Provide the [x, y] coordinate of the cell's center where the given text is located.  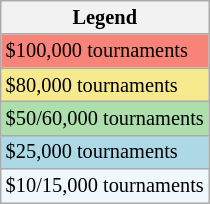
$80,000 tournaments [105, 85]
$100,000 tournaments [105, 51]
$10/15,000 tournaments [105, 186]
Legend [105, 17]
$50/60,000 tournaments [105, 118]
$25,000 tournaments [105, 152]
